Capture the cell that displays the provided text and extract its (x, y) central coordinate. 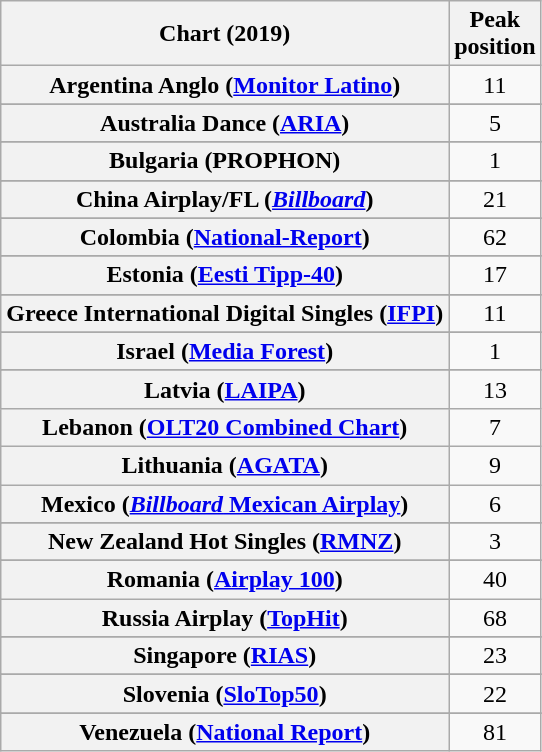
China Airplay/FL (Billboard) (225, 199)
Greece International Digital Singles (IFPI) (225, 313)
21 (495, 199)
6 (495, 503)
Russia Airplay (TopHit) (225, 618)
23 (495, 656)
3 (495, 542)
5 (495, 123)
Mexico (Billboard Mexican Airplay) (225, 503)
Estonia (Eesti Tipp-40) (225, 275)
New Zealand Hot Singles (RMNZ) (225, 542)
17 (495, 275)
13 (495, 389)
Chart (2019) (225, 34)
Argentina Anglo (Monitor Latino) (225, 85)
Lithuania (AGATA) (225, 465)
22 (495, 694)
40 (495, 580)
Slovenia (SloTop50) (225, 694)
68 (495, 618)
Bulgaria (PROPHON) (225, 161)
Lebanon (OLT20 Combined Chart) (225, 427)
7 (495, 427)
Venezuela (National Report) (225, 732)
62 (495, 237)
Romania (Airplay 100) (225, 580)
Latvia (LAIPA) (225, 389)
81 (495, 732)
Peakposition (495, 34)
Australia Dance (ARIA) (225, 123)
Israel (Media Forest) (225, 351)
9 (495, 465)
Colombia (National-Report) (225, 237)
Singapore (RIAS) (225, 656)
